From the cell containing the given text, extract its center point as [x, y] coordinate. 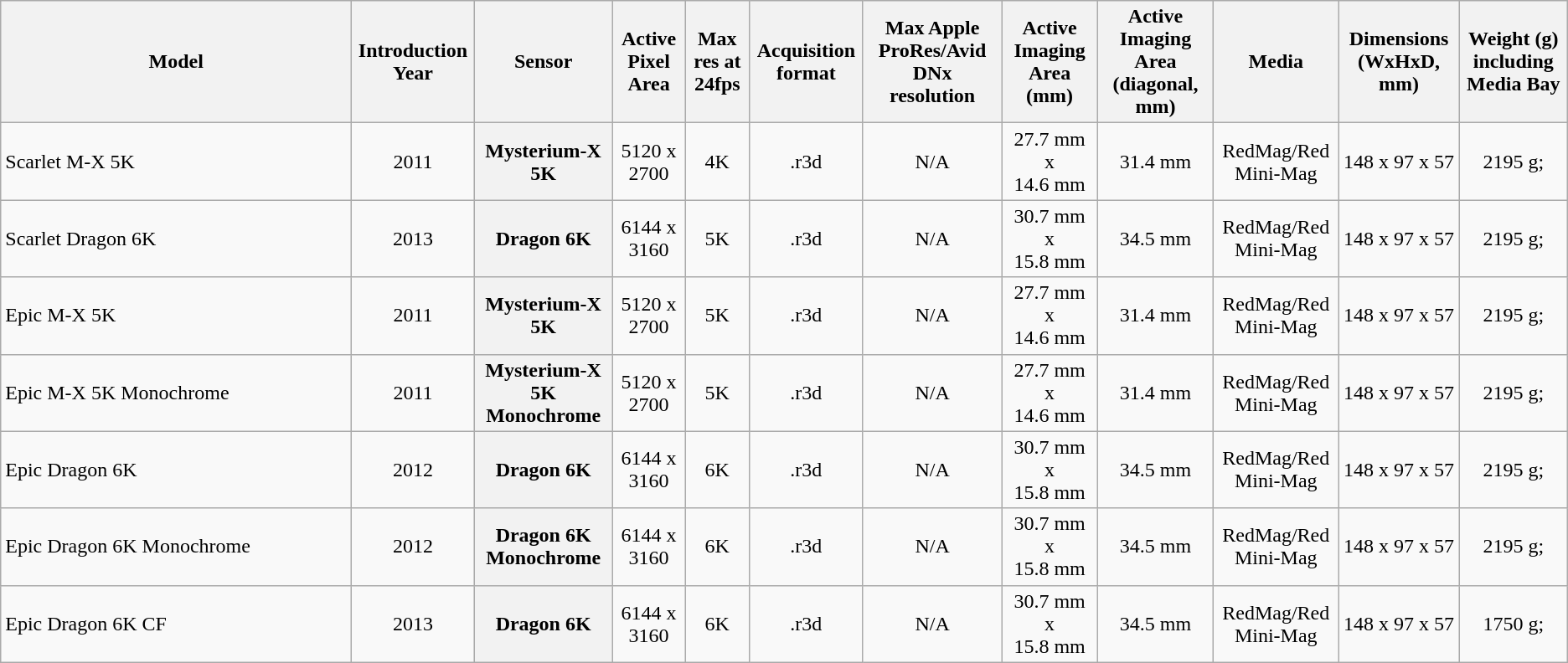
Max Apple ProRes/Avid DNx resolution [932, 62]
Dragon 6K Monochrome [543, 547]
Acquisition format [807, 62]
Epic M-X 5K Monochrome [176, 393]
Scarlet Dragon 6K [176, 239]
1750 g; [1513, 624]
Media [1277, 62]
Dimensions (WxHxD, mm) [1399, 62]
Active Pixel Area [648, 62]
Sensor [543, 62]
4K [717, 162]
Scarlet M-X 5K [176, 162]
Model [176, 62]
Weight (g) including Media Bay [1513, 62]
Epic Dragon 6K [176, 470]
Epic Dragon 6K CF [176, 624]
Active Imaging Area (mm) [1050, 62]
Epic M-X 5K [176, 316]
Max res at 24fps [717, 62]
Active Imaging Area (diagonal, mm) [1156, 62]
Mysterium-X 5K Monochrome [543, 393]
Epic Dragon 6K Monochrome [176, 547]
Introduction Year [413, 62]
